Determine the (X, Y) coordinate at the center of the cell enclosing the given text.  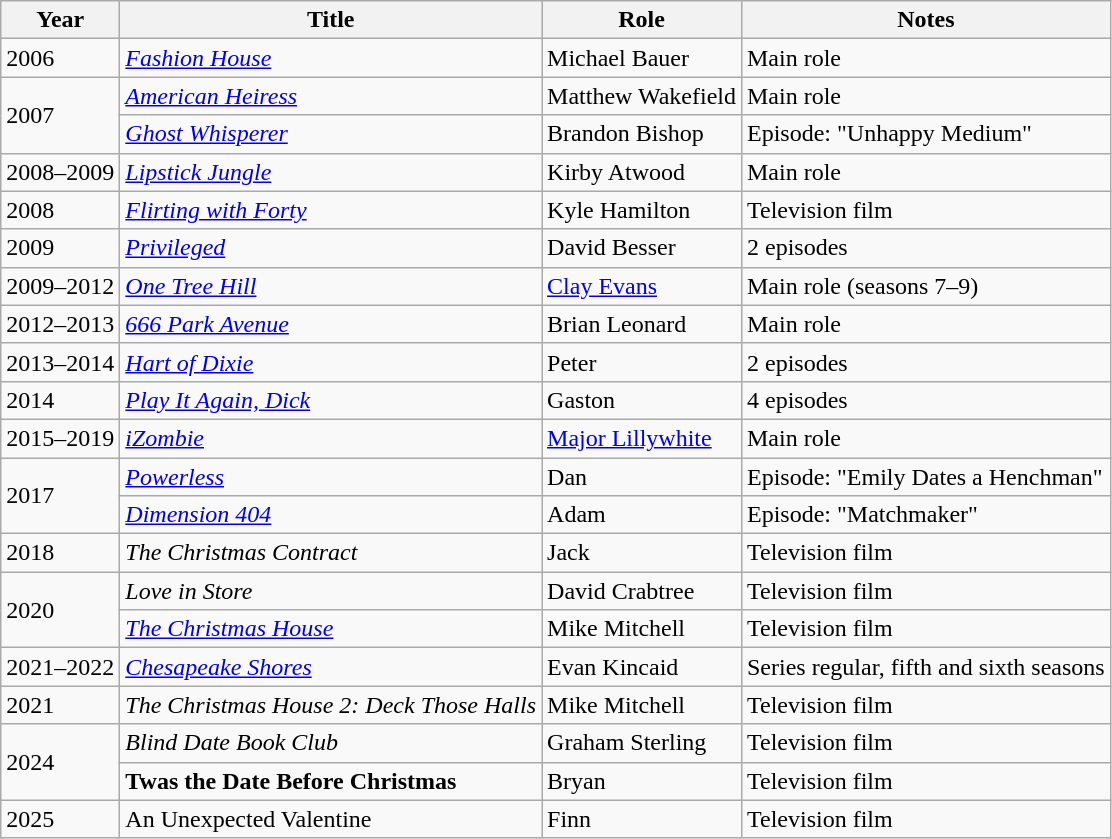
2015–2019 (60, 438)
2018 (60, 553)
Brian Leonard (642, 324)
Series regular, fifth and sixth seasons (926, 667)
Kyle Hamilton (642, 210)
2025 (60, 819)
Flirting with Forty (331, 210)
Evan Kincaid (642, 667)
Gaston (642, 400)
Major Lillywhite (642, 438)
Michael Bauer (642, 58)
Bryan (642, 781)
Powerless (331, 477)
2009 (60, 248)
2013–2014 (60, 362)
2014 (60, 400)
666 Park Avenue (331, 324)
Episode: "Unhappy Medium" (926, 134)
Matthew Wakefield (642, 96)
Hart of Dixie (331, 362)
An Unexpected Valentine (331, 819)
iZombie (331, 438)
Ghost Whisperer (331, 134)
Jack (642, 553)
Chesapeake Shores (331, 667)
Dimension 404 (331, 515)
The Christmas Contract (331, 553)
Fashion House (331, 58)
Year (60, 20)
2021 (60, 705)
Blind Date Book Club (331, 743)
David Crabtree (642, 591)
2024 (60, 762)
One Tree Hill (331, 286)
Brandon Bishop (642, 134)
Graham Sterling (642, 743)
Notes (926, 20)
2012–2013 (60, 324)
Lipstick Jungle (331, 172)
Play It Again, Dick (331, 400)
Adam (642, 515)
2008–2009 (60, 172)
2006 (60, 58)
The Christmas House (331, 629)
2008 (60, 210)
2009–2012 (60, 286)
Main role (seasons 7–9) (926, 286)
Episode: "Matchmaker" (926, 515)
Love in Store (331, 591)
2020 (60, 610)
Twas the Date Before Christmas (331, 781)
2007 (60, 115)
Role (642, 20)
Finn (642, 819)
Title (331, 20)
2017 (60, 496)
2021–2022 (60, 667)
Kirby Atwood (642, 172)
4 episodes (926, 400)
Episode: "Emily Dates a Henchman" (926, 477)
The Christmas House 2: Deck Those Halls (331, 705)
American Heiress (331, 96)
David Besser (642, 248)
Privileged (331, 248)
Peter (642, 362)
Clay Evans (642, 286)
Dan (642, 477)
